Output the [X, Y] coordinate of the center of the cell containing the given text.  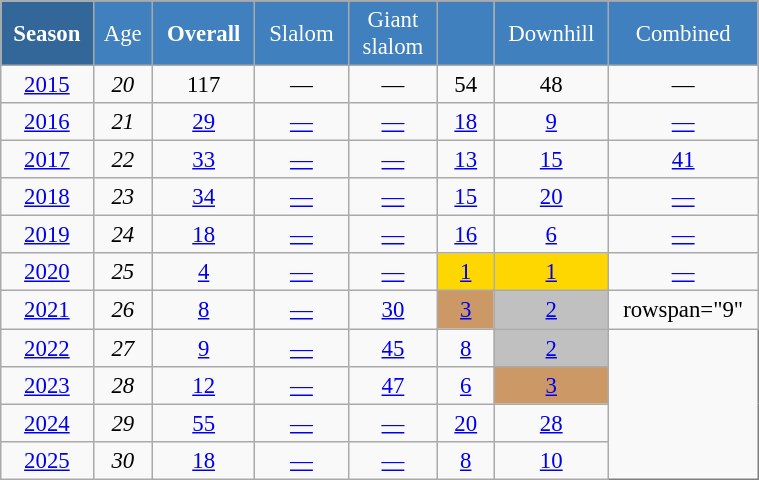
Overall [204, 34]
41 [684, 160]
2019 [47, 235]
48 [552, 85]
54 [466, 85]
26 [123, 310]
24 [123, 235]
2024 [47, 423]
Combined [684, 34]
117 [204, 85]
2021 [47, 310]
34 [204, 197]
25 [123, 273]
45 [393, 348]
Slalom [302, 34]
16 [466, 235]
Giant slalom [393, 34]
Age [123, 34]
2018 [47, 197]
10 [552, 460]
33 [204, 160]
2017 [47, 160]
rowspan="9" [684, 310]
4 [204, 273]
Season [47, 34]
2016 [47, 122]
23 [123, 197]
2025 [47, 460]
2022 [47, 348]
55 [204, 423]
2015 [47, 85]
2023 [47, 385]
Downhill [552, 34]
47 [393, 385]
21 [123, 122]
12 [204, 385]
27 [123, 348]
2020 [47, 273]
13 [466, 160]
22 [123, 160]
